Find where the given text appears and provide that cell's center as [X, Y] coordinate. 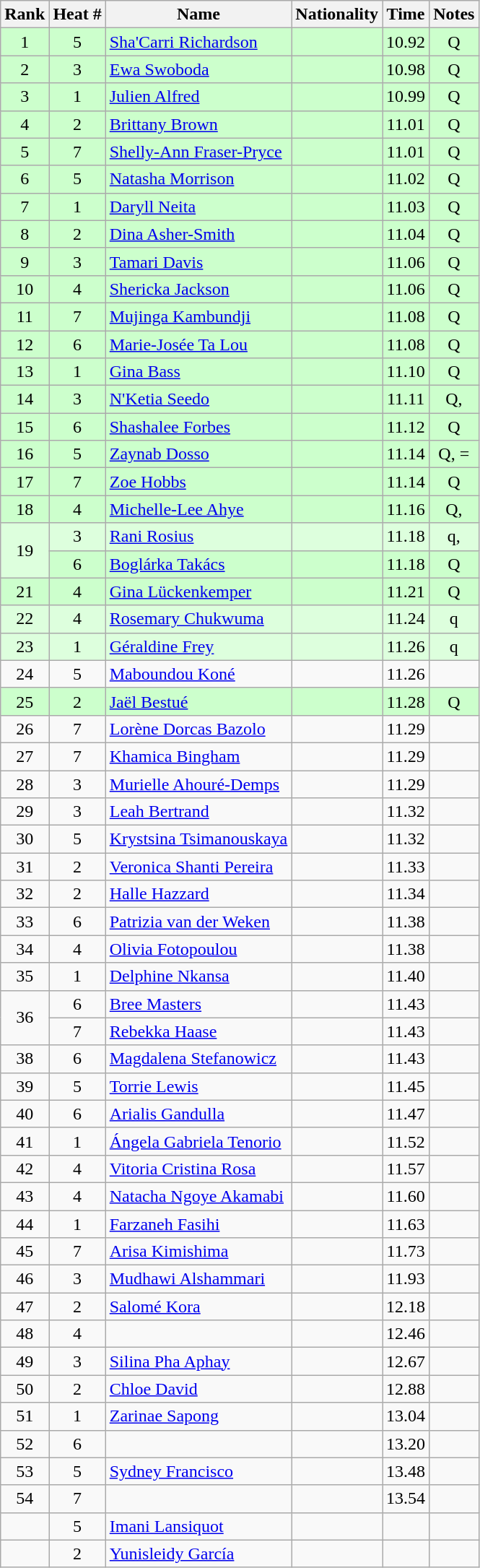
Farzaneh Fasihi [198, 1224]
48 [25, 1334]
11.63 [406, 1224]
54 [25, 1499]
Rank [25, 14]
10.92 [406, 42]
11.47 [406, 1114]
35 [25, 976]
N'Ketia Seedo [198, 399]
Dina Asher-Smith [198, 234]
Time [406, 14]
31 [25, 867]
19 [25, 550]
Veronica Shanti Pereira [198, 867]
11.52 [406, 1141]
30 [25, 839]
15 [25, 427]
26 [25, 729]
12.88 [406, 1389]
Natacha Ngoye Akamabi [198, 1196]
Q, = [454, 454]
11.45 [406, 1086]
18 [25, 509]
Notes [454, 14]
Marie-Josée Ta Lou [198, 345]
17 [25, 482]
Sha'Carri Richardson [198, 42]
Heat # [77, 14]
Natasha Morrison [198, 179]
Torrie Lewis [198, 1086]
11.10 [406, 372]
Zarinae Sapong [198, 1416]
12.18 [406, 1307]
12.46 [406, 1334]
Shericka Jackson [198, 289]
16 [25, 454]
11.57 [406, 1169]
Julien Alfred [198, 97]
Shelly-Ann Fraser-Pryce [198, 152]
Sydney Francisco [198, 1471]
Mujinga Kambundji [198, 316]
12 [25, 345]
11.03 [406, 207]
Salomé Kora [198, 1307]
Gina Bass [198, 372]
Chloe David [198, 1389]
Jaël Bestué [198, 701]
11.21 [406, 592]
11.73 [406, 1252]
10.99 [406, 97]
Tamari Davis [198, 261]
Rosemary Chukwuma [198, 619]
10 [25, 289]
53 [25, 1471]
40 [25, 1114]
Murielle Ahouré-Demps [198, 784]
21 [25, 592]
Olivia Fotopoulou [198, 949]
11.11 [406, 399]
Patrizia van der Weken [198, 922]
Leah Bertrand [198, 812]
46 [25, 1279]
28 [25, 784]
Bree Masters [198, 1004]
Boglárka Takács [198, 564]
Name [198, 14]
52 [25, 1444]
8 [25, 234]
24 [25, 674]
25 [25, 701]
50 [25, 1389]
Yunisleidy García [198, 1554]
12.67 [406, 1361]
Silina Pha Aphay [198, 1361]
Rebekka Haase [198, 1031]
Ángela Gabriela Tenorio [198, 1141]
q, [454, 537]
11.34 [406, 894]
13 [25, 372]
23 [25, 646]
Michelle-Lee Ahye [198, 509]
11.24 [406, 619]
Ewa Swoboda [198, 69]
11.04 [406, 234]
41 [25, 1141]
Vitoria Cristina Rosa [198, 1169]
Zaynab Dosso [198, 454]
Mudhawi Alshammari [198, 1279]
33 [25, 922]
11.60 [406, 1196]
Delphine Nkansa [198, 976]
34 [25, 949]
11.40 [406, 976]
Maboundou Koné [198, 674]
Khamica Bingham [198, 756]
49 [25, 1361]
45 [25, 1252]
13.04 [406, 1416]
Krystsina Tsimanouskaya [198, 839]
Shashalee Forbes [198, 427]
42 [25, 1169]
11.16 [406, 509]
27 [25, 756]
38 [25, 1059]
43 [25, 1196]
13.54 [406, 1499]
29 [25, 812]
Imani Lansiquot [198, 1526]
10.98 [406, 69]
Zoe Hobbs [198, 482]
Daryll Neita [198, 207]
Brittany Brown [198, 124]
13.20 [406, 1444]
11.02 [406, 179]
32 [25, 894]
Nationality [337, 14]
Halle Hazzard [198, 894]
11 [25, 316]
Magdalena Stefanowicz [198, 1059]
9 [25, 261]
39 [25, 1086]
11.93 [406, 1279]
11.28 [406, 701]
11.12 [406, 427]
13.48 [406, 1471]
44 [25, 1224]
Arisa Kimishima [198, 1252]
47 [25, 1307]
22 [25, 619]
Rani Rosius [198, 537]
14 [25, 399]
36 [25, 1018]
Lorène Dorcas Bazolo [198, 729]
Arialis Gandulla [198, 1114]
11.33 [406, 867]
51 [25, 1416]
Gina Lückenkemper [198, 592]
Géraldine Frey [198, 646]
